Detect which cell encompasses the target text, then output its (x, y) center coordinate. 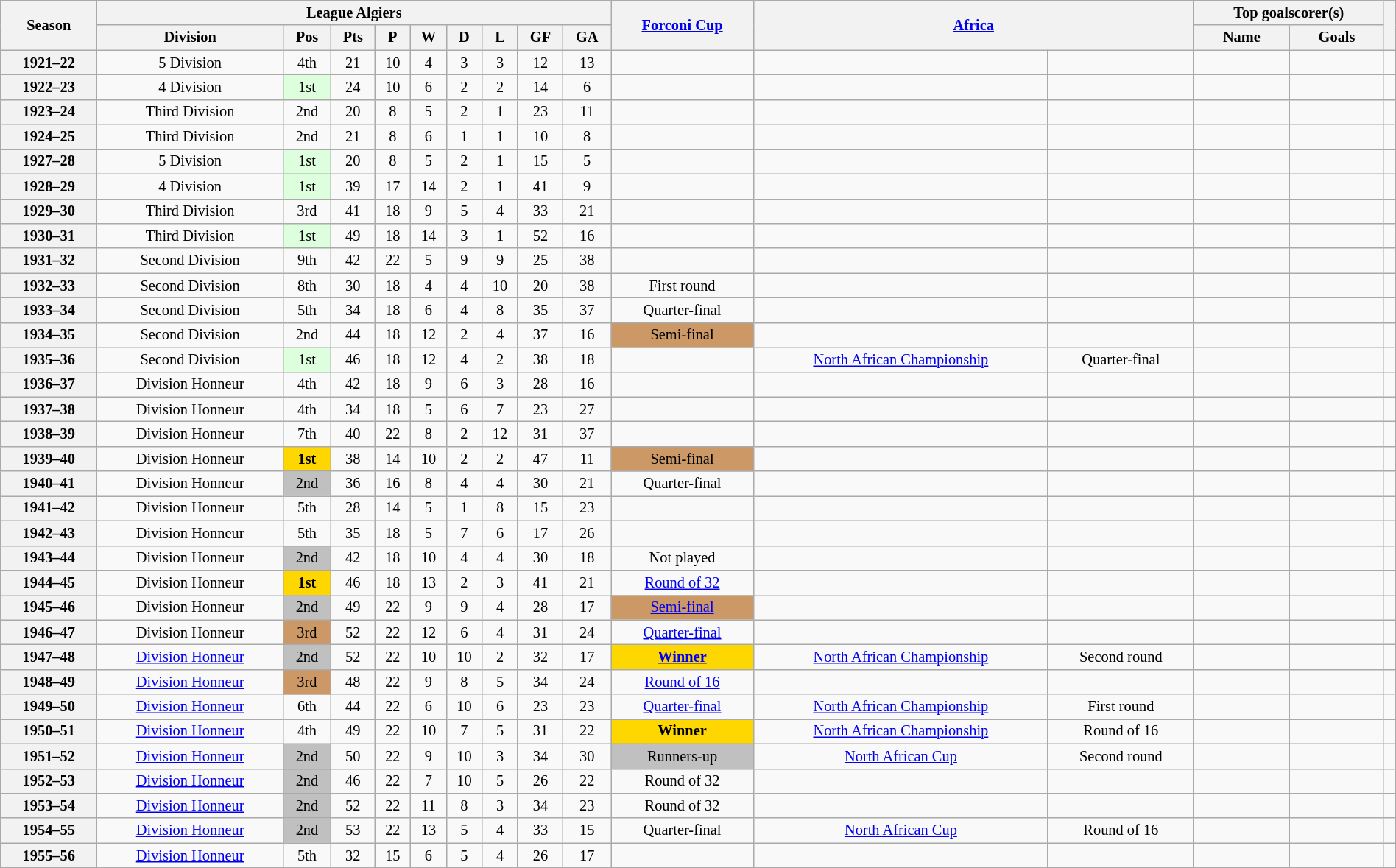
Top goalscorer(s) (1289, 13)
1922–23 (49, 87)
1943–44 (49, 558)
1955–56 (49, 855)
1945–46 (49, 607)
1940–41 (49, 484)
Forconi Cup (683, 25)
Season (49, 25)
1942–43 (49, 533)
W (429, 38)
GF (540, 38)
Pos (306, 38)
1939–40 (49, 459)
Not played (683, 558)
1931–32 (49, 261)
Pts (353, 38)
8th (306, 286)
1923–24 (49, 112)
6th (306, 707)
53 (353, 830)
1924–25 (49, 137)
D (464, 38)
Name (1241, 38)
1936–37 (49, 384)
L (501, 38)
1950–51 (49, 731)
Division (190, 38)
1938–39 (49, 434)
9th (306, 261)
1946–47 (49, 632)
1932–33 (49, 286)
Africa (973, 25)
27 (588, 409)
P (393, 38)
47 (540, 459)
1929–30 (49, 211)
1953–54 (49, 805)
50 (353, 756)
1949–50 (49, 707)
1935–36 (49, 360)
39 (353, 186)
1930–31 (49, 236)
GA (588, 38)
40 (353, 434)
48 (353, 682)
1934–35 (49, 335)
Runners-up (683, 756)
1937–38 (49, 409)
36 (353, 484)
1954–55 (49, 830)
1927–28 (49, 161)
League Algiers (354, 13)
1952–53 (49, 781)
Goals (1337, 38)
25 (540, 261)
1947–48 (49, 657)
1941–42 (49, 508)
1928–29 (49, 186)
1933–34 (49, 310)
1951–52 (49, 756)
1944–45 (49, 582)
7th (306, 434)
1948–49 (49, 682)
1921–22 (49, 63)
